Scan for the cell matching the given text and deliver its (X, Y) coordinate at center. 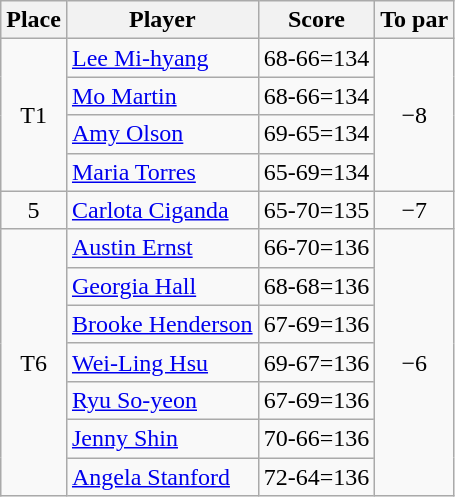
72-64=136 (316, 477)
Ryu So-yeon (162, 400)
Jenny Shin (162, 438)
Austin Ernst (162, 248)
Amy Olson (162, 134)
Mo Martin (162, 96)
T6 (34, 362)
5 (34, 210)
68-68=136 (316, 286)
65-69=134 (316, 172)
69-65=134 (316, 134)
Brooke Henderson (162, 324)
−6 (414, 362)
Place (34, 20)
−8 (414, 115)
66-70=136 (316, 248)
Maria Torres (162, 172)
65-70=135 (316, 210)
−7 (414, 210)
To par (414, 20)
70-66=136 (316, 438)
Lee Mi-hyang (162, 58)
Wei-Ling Hsu (162, 362)
Carlota Ciganda (162, 210)
Score (316, 20)
Angela Stanford (162, 477)
T1 (34, 115)
Player (162, 20)
Georgia Hall (162, 286)
69-67=136 (316, 362)
